Return the [X, Y] coordinate for the center point of the cell that contains the specified text.  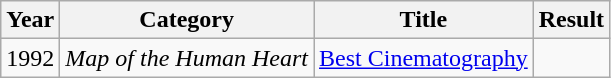
Category [187, 20]
Result [571, 20]
1992 [30, 58]
Title [424, 20]
Map of the Human Heart [187, 58]
Best Cinematography [424, 58]
Year [30, 20]
